Return [x, y] of the center of cell containing provided text 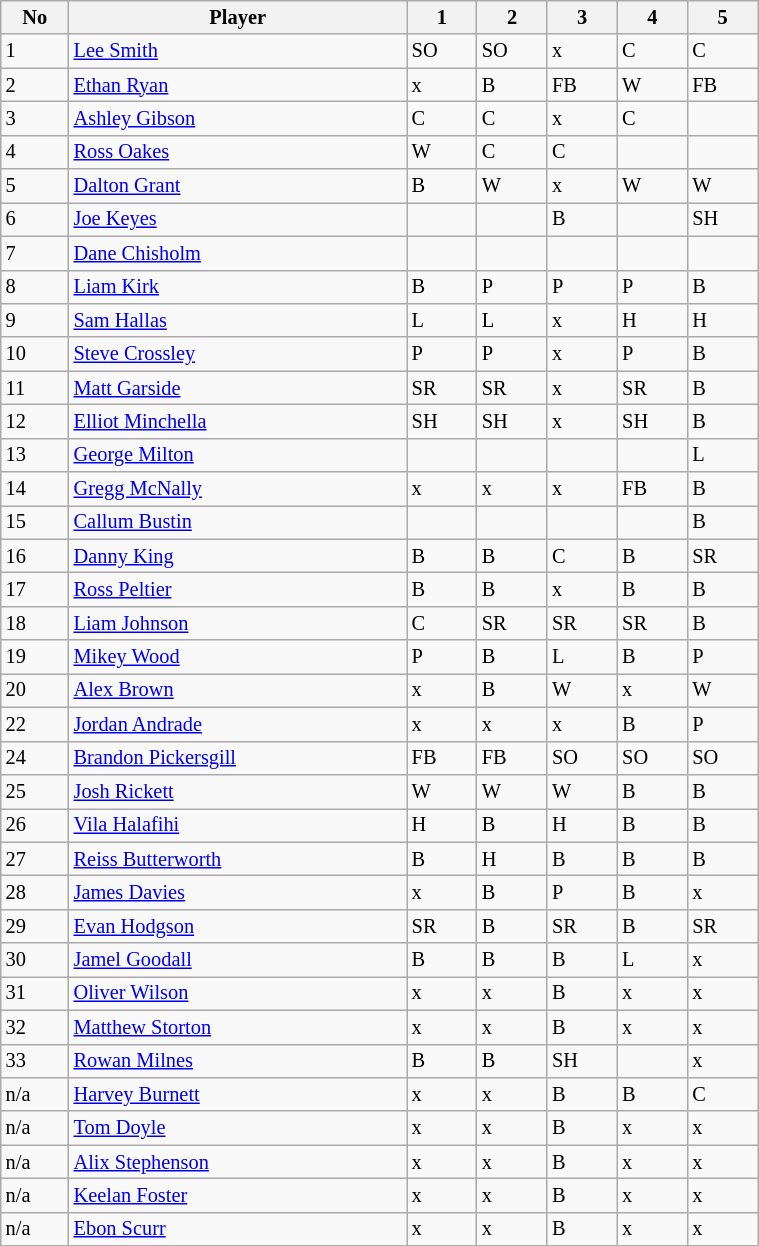
17 [35, 589]
12 [35, 421]
Evan Hodgson [238, 926]
Vila Halafihi [238, 825]
16 [35, 556]
Player [238, 17]
13 [35, 455]
Tom Doyle [238, 1128]
Sam Hallas [238, 320]
6 [35, 219]
18 [35, 623]
28 [35, 892]
Matt Garside [238, 388]
Jamel Goodall [238, 960]
11 [35, 388]
Ebon Scurr [238, 1229]
8 [35, 287]
No [35, 17]
Harvey Burnett [238, 1094]
24 [35, 758]
25 [35, 791]
Brandon Pickersgill [238, 758]
Reiss Butterworth [238, 859]
Keelan Foster [238, 1195]
Josh Rickett [238, 791]
James Davies [238, 892]
33 [35, 1061]
32 [35, 1027]
George Milton [238, 455]
Dane Chisholm [238, 253]
Ethan Ryan [238, 85]
27 [35, 859]
20 [35, 690]
Dalton Grant [238, 186]
Matthew Storton [238, 1027]
9 [35, 320]
26 [35, 825]
Steve Crossley [238, 354]
10 [35, 354]
Alex Brown [238, 690]
31 [35, 993]
15 [35, 522]
Ross Peltier [238, 589]
Rowan Milnes [238, 1061]
Lee Smith [238, 51]
14 [35, 489]
Mikey Wood [238, 657]
Gregg McNally [238, 489]
30 [35, 960]
Callum Bustin [238, 522]
Danny King [238, 556]
Jordan Andrade [238, 724]
Liam Johnson [238, 623]
Joe Keyes [238, 219]
22 [35, 724]
Ashley Gibson [238, 118]
Liam Kirk [238, 287]
Ross Oakes [238, 152]
Oliver Wilson [238, 993]
Alix Stephenson [238, 1162]
7 [35, 253]
19 [35, 657]
Elliot Minchella [238, 421]
29 [35, 926]
